For the text-containing cell, return its midpoint in [x, y] coordinate format. 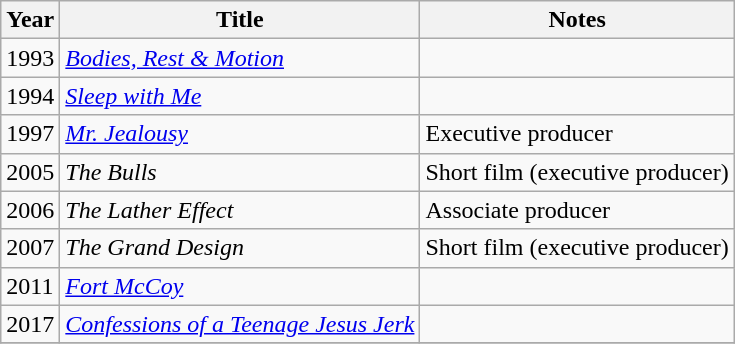
Mr. Jealousy [240, 134]
2007 [30, 248]
1997 [30, 134]
1994 [30, 96]
The Bulls [240, 172]
2006 [30, 210]
2017 [30, 324]
2011 [30, 286]
The Lather Effect [240, 210]
Executive producer [577, 134]
Notes [577, 20]
The Grand Design [240, 248]
Associate producer [577, 210]
Confessions of a Teenage Jesus Jerk [240, 324]
Sleep with Me [240, 96]
Bodies, Rest & Motion [240, 58]
Year [30, 20]
Fort McCoy [240, 286]
Title [240, 20]
2005 [30, 172]
1993 [30, 58]
